Provide the (x, y) coordinate of the cell's center where the given text is located.  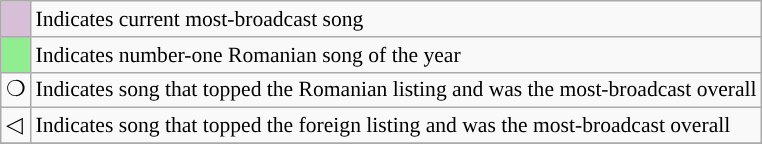
Indicates number-one Romanian song of the year (396, 55)
Indicates current most-broadcast song (396, 19)
❍ (16, 90)
Indicates song that topped the foreign listing and was the most-broadcast overall (396, 126)
Indicates song that topped the Romanian listing and was the most-broadcast overall (396, 90)
◁ (16, 126)
